Provide the [X, Y] coordinate of the cell's center where the given text is located.  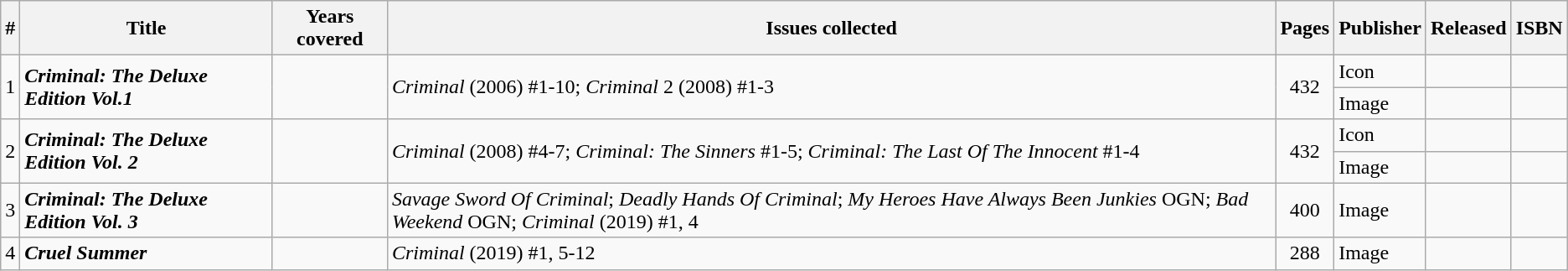
ISBN [1540, 29]
288 [1305, 253]
Criminal (2008) #4-7; Criminal: The Sinners #1-5; Criminal: The Last Of The Innocent #1-4 [831, 151]
1 [10, 87]
Savage Sword Of Criminal; Deadly Hands Of Criminal; My Heroes Have Always Been Junkies OGN; Bad Weekend OGN; Criminal (2019) #1, 4 [831, 210]
Criminal (2006) #1-10; Criminal 2 (2008) #1-3 [831, 87]
Released [1468, 29]
4 [10, 253]
Years covered [330, 29]
Publisher [1380, 29]
Issues collected [831, 29]
Title [146, 29]
Cruel Summer [146, 253]
Criminal: The Deluxe Edition Vol. 2 [146, 151]
3 [10, 210]
400 [1305, 210]
Criminal: The Deluxe Edition Vol. 3 [146, 210]
Criminal (2019) #1, 5-12 [831, 253]
Criminal: The Deluxe Edition Vol.1 [146, 87]
Pages [1305, 29]
# [10, 29]
2 [10, 151]
